From the cell containing the given text, extract its center point as [x, y] coordinate. 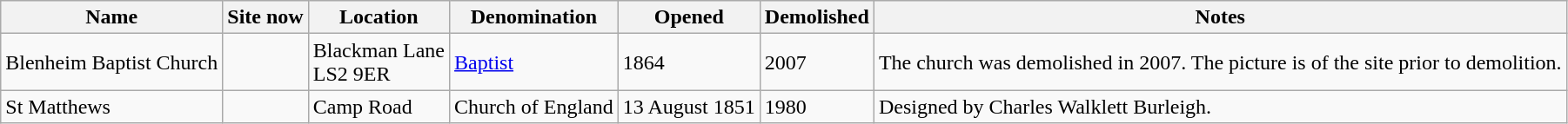
St Matthews [111, 107]
Site now [265, 17]
The church was demolished in 2007. The picture is of the site prior to demolition. [1220, 62]
13 August 1851 [689, 107]
Notes [1220, 17]
Opened [689, 17]
1864 [689, 62]
Camp Road [379, 107]
Location [379, 17]
2007 [816, 62]
Blackman LaneLS2 9ER [379, 62]
Name [111, 17]
Demolished [816, 17]
Blenheim Baptist Church [111, 62]
Baptist [534, 62]
Designed by Charles Walklett Burleigh. [1220, 107]
Church of England [534, 107]
Denomination [534, 17]
1980 [816, 107]
